Find where the given text appears and provide that cell's center as [X, Y] coordinate. 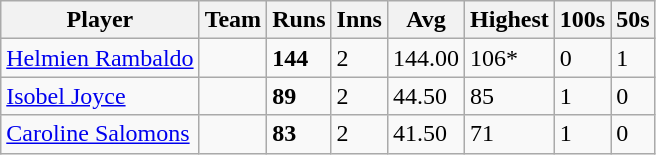
144.00 [426, 58]
83 [299, 134]
Highest [510, 20]
Isobel Joyce [100, 96]
Caroline Salomons [100, 134]
Runs [299, 20]
85 [510, 96]
Team [233, 20]
71 [510, 134]
Player [100, 20]
144 [299, 58]
Inns [359, 20]
Avg [426, 20]
100s [582, 20]
44.50 [426, 96]
106* [510, 58]
50s [633, 20]
Helmien Rambaldo [100, 58]
41.50 [426, 134]
89 [299, 96]
